Locate the cell with the specified text and output its [x, y] center coordinate. 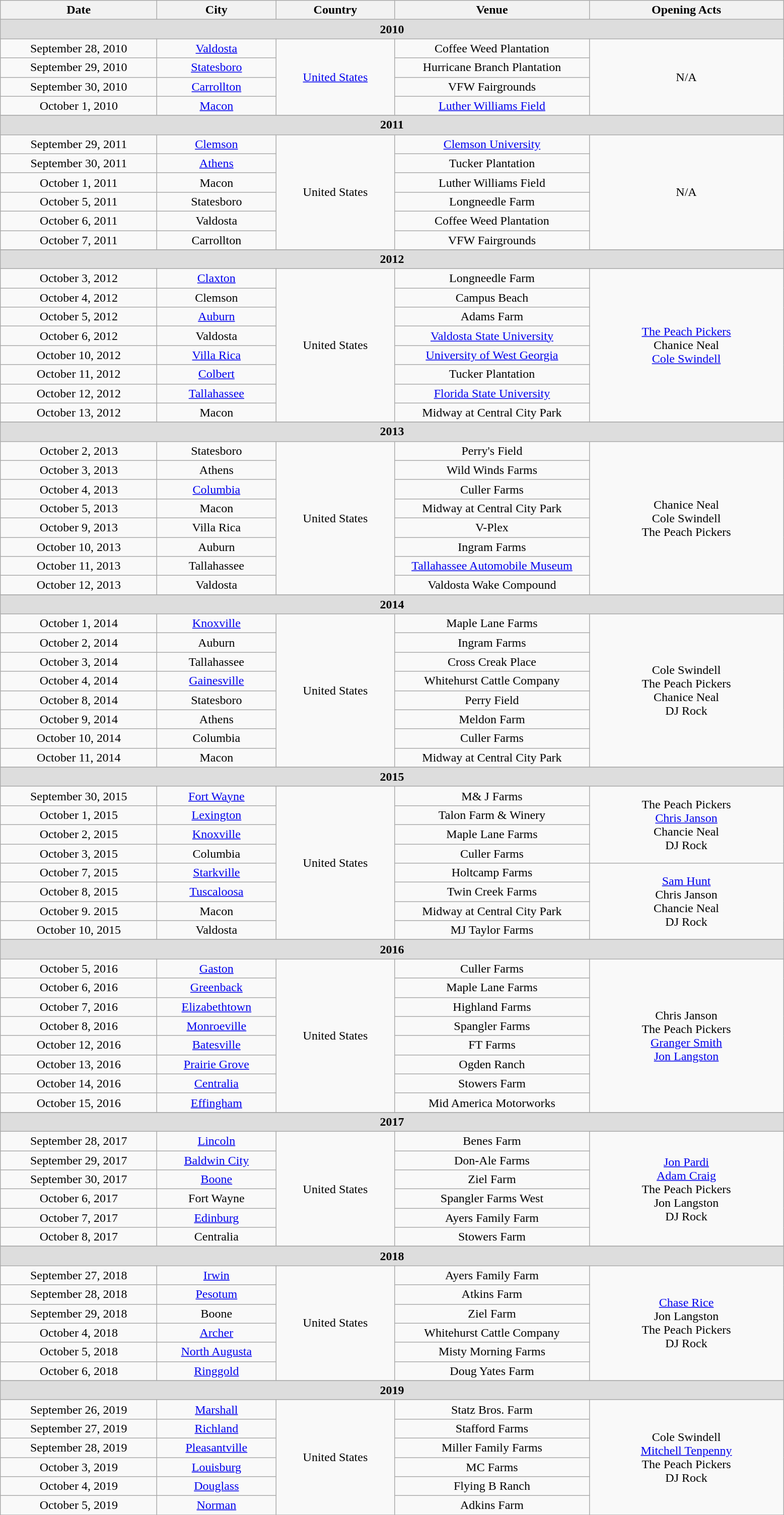
Starkville [217, 873]
September 29, 2010 [79, 67]
September 28, 2018 [79, 1294]
October 7, 2011 [79, 240]
2018 [392, 1256]
Jon PardiAdam CraigThe Peach PickersJon LangstonDJ Rock [686, 1189]
Wild Winds Farms [492, 470]
October 4, 2013 [79, 489]
M& J Farms [492, 796]
Tallahassee Automobile Museum [492, 566]
Miller Family Farms [492, 1448]
October 8, 2017 [79, 1237]
Hurricane Branch Plantation [492, 67]
2010 [392, 29]
Highland Farms [492, 1007]
October 11, 2014 [79, 757]
Tuscaloosa [217, 892]
October 6, 2017 [79, 1199]
Irwin [217, 1275]
Louisburg [217, 1467]
Holtcamp Farms [492, 873]
September 29, 2018 [79, 1314]
Adkins Farm [492, 1505]
September 29, 2011 [79, 144]
September 30, 2015 [79, 796]
Claxton [217, 279]
Stafford Farms [492, 1428]
October 3, 2012 [79, 279]
September 29, 2017 [79, 1160]
Baldwin City [217, 1160]
Monroeville [217, 1026]
October 4, 2019 [79, 1486]
Opening Acts [686, 10]
October 5, 2013 [79, 508]
October 10, 2012 [79, 355]
October 1, 2014 [79, 624]
October 1, 2011 [79, 182]
The Peach PickersChris JansonChancie NealDJ Rock [686, 824]
2016 [392, 949]
Date [79, 10]
North Augusta [217, 1352]
October 6, 2016 [79, 988]
2017 [392, 1122]
October 7, 2017 [79, 1218]
Atkins Farm [492, 1294]
October 11, 2013 [79, 566]
2011 [392, 125]
October 6, 2012 [79, 336]
Flying B Ranch [492, 1486]
Chris JansonThe Peach PickersGranger SmithJon Langston [686, 1036]
October 4, 2012 [79, 298]
Greenback [217, 988]
September 27, 2019 [79, 1428]
FT Farms [492, 1045]
October 1, 2015 [79, 815]
Archer [217, 1333]
October 10, 2015 [79, 930]
October 10, 2014 [79, 738]
October 5, 2018 [79, 1352]
Colbert [217, 374]
October 13, 2012 [79, 412]
October 12, 2016 [79, 1045]
October 5, 2012 [79, 317]
Valdosta State University [492, 336]
October 11, 2012 [79, 374]
October 4, 2018 [79, 1333]
October 5, 2016 [79, 969]
September 28, 2010 [79, 48]
2019 [392, 1390]
October 8, 2014 [79, 700]
Sam HuntChris JansonChancie NealDJ Rock [686, 902]
Gaston [217, 969]
Lexington [217, 815]
October 12, 2013 [79, 585]
Ogden Ranch [492, 1064]
September 26, 2019 [79, 1409]
Ringgold [217, 1371]
Meldon Farm [492, 719]
October 10, 2013 [79, 546]
October 3, 2015 [79, 854]
October 1, 2010 [79, 106]
Adams Farm [492, 317]
September 30, 2017 [79, 1180]
Venue [492, 10]
Cole SwindellThe Peach PickersChanice Neal DJ Rock [686, 691]
Mid America Motorworks [492, 1103]
September 30, 2010 [79, 87]
Effingham [217, 1103]
Cole SwindellMitchell TenpennyThe Peach PickersDJ Rock [686, 1457]
Florida State University [492, 393]
October 8, 2015 [79, 892]
Gainesville [217, 681]
Perry Field [492, 700]
October 13, 2016 [79, 1064]
September 28, 2019 [79, 1448]
Elizabethtown [217, 1007]
Talon Farm & Winery [492, 815]
Don-Ale Farms [492, 1160]
V-Plex [492, 527]
October 6, 2018 [79, 1371]
University of West Georgia [492, 355]
October 2, 2013 [79, 451]
Valdosta Wake Compound [492, 585]
Chanice NealCole SwindellThe Peach Pickers [686, 518]
October 8, 2016 [79, 1026]
Norman [217, 1505]
October 7, 2015 [79, 873]
Pleasantville [217, 1448]
Campus Beach [492, 298]
Country [335, 10]
2014 [392, 604]
Pesotum [217, 1294]
Cross Creak Place [492, 662]
Douglass [217, 1486]
October 5, 2011 [79, 201]
October 9, 2014 [79, 719]
Statz Bros. Farm [492, 1409]
Misty Morning Farms [492, 1352]
October 6, 2011 [79, 221]
Benes Farm [492, 1141]
October 9, 2013 [79, 527]
October 7, 2016 [79, 1007]
Spangler Farms West [492, 1199]
Lincoln [217, 1141]
Perry's Field [492, 451]
MJ Taylor Farms [492, 930]
City [217, 10]
October 3, 2014 [79, 662]
October 9. 2015 [79, 911]
MC Farms [492, 1467]
Prairie Grove [217, 1064]
October 12, 2012 [79, 393]
October 15, 2016 [79, 1103]
Spangler Farms [492, 1026]
Doug Yates Farm [492, 1371]
Twin Creek Farms [492, 892]
September 30, 2011 [79, 163]
October 3, 2013 [79, 470]
September 28, 2017 [79, 1141]
October 2, 2014 [79, 643]
October 5, 2019 [79, 1505]
2015 [392, 777]
Chase RiceJon LangstonThe Peach PickersDJ Rock [686, 1323]
October 2, 2015 [79, 834]
Batesville [217, 1045]
October 3, 2019 [79, 1467]
The Peach PickersChanice NealCole Swindell [686, 346]
Marshall [217, 1409]
Clemson University [492, 144]
2012 [392, 259]
Richland [217, 1428]
October 4, 2014 [79, 681]
2013 [392, 432]
September 27, 2018 [79, 1275]
Edinburg [217, 1218]
October 14, 2016 [79, 1083]
